Return (X, Y) of the center of cell containing provided text 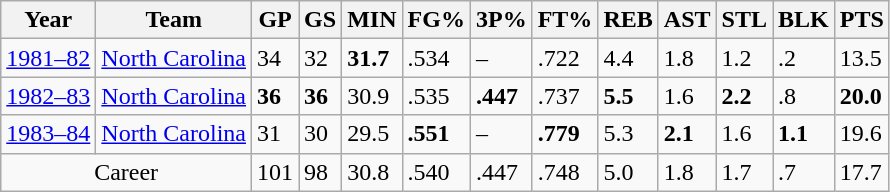
30.9 (372, 96)
1983–84 (48, 134)
.540 (436, 172)
FG% (436, 20)
13.5 (862, 58)
.748 (565, 172)
Year (48, 20)
.7 (804, 172)
30.8 (372, 172)
5.3 (628, 134)
.722 (565, 58)
.535 (436, 96)
.2 (804, 58)
5.0 (628, 172)
1.7 (744, 172)
2.1 (687, 134)
1.2 (744, 58)
Team (174, 20)
98 (320, 172)
30 (320, 134)
2.2 (744, 96)
GS (320, 20)
Career (126, 172)
AST (687, 20)
1982–83 (48, 96)
5.5 (628, 96)
101 (276, 172)
1981–82 (48, 58)
1.1 (804, 134)
.551 (436, 134)
.737 (565, 96)
34 (276, 58)
31.7 (372, 58)
FT% (565, 20)
4.4 (628, 58)
.534 (436, 58)
29.5 (372, 134)
PTS (862, 20)
.8 (804, 96)
17.7 (862, 172)
20.0 (862, 96)
31 (276, 134)
19.6 (862, 134)
MIN (372, 20)
3P% (501, 20)
32 (320, 58)
GP (276, 20)
BLK (804, 20)
REB (628, 20)
STL (744, 20)
.779 (565, 134)
